Return (X, Y) of the center of cell containing provided text 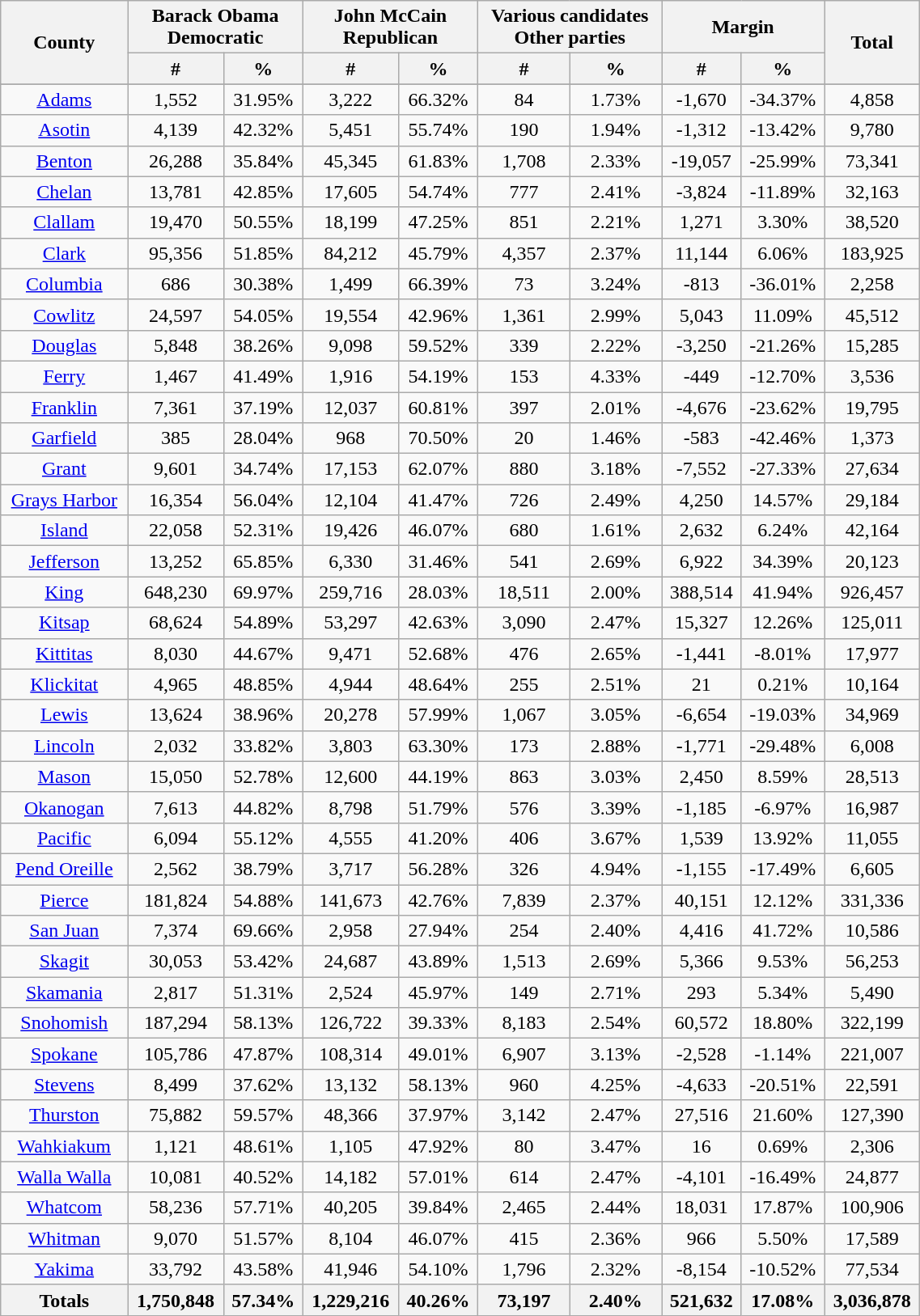
5,366 (702, 962)
19,795 (872, 407)
6,008 (872, 746)
-29.48% (783, 746)
397 (524, 407)
5,848 (176, 345)
2.88% (615, 746)
-3,824 (702, 192)
2.33% (615, 161)
20 (524, 438)
141,673 (350, 900)
4.25% (615, 1085)
52.68% (438, 654)
60,572 (702, 1023)
Snohomish (65, 1023)
17,605 (350, 192)
851 (524, 222)
John McCainRepublican (390, 28)
-10.52% (783, 1269)
726 (524, 500)
84,212 (350, 253)
54.10% (438, 1269)
42.63% (438, 623)
22,591 (872, 1085)
6,330 (350, 561)
50.55% (263, 222)
56.04% (263, 500)
62.07% (438, 469)
47.92% (438, 1146)
-7,552 (702, 469)
Franklin (65, 407)
521,632 (702, 1300)
2.71% (615, 992)
63.30% (438, 746)
40.52% (263, 1177)
Okanogan (65, 807)
-1,312 (702, 130)
33.82% (263, 746)
45,512 (872, 315)
1,467 (176, 376)
181,824 (176, 900)
King (65, 592)
41.49% (263, 376)
3,142 (524, 1115)
880 (524, 469)
61.83% (438, 161)
-36.01% (783, 284)
35.84% (263, 161)
65.85% (263, 561)
183,925 (872, 253)
42,164 (872, 531)
108,314 (350, 1054)
Columbia (65, 284)
6,094 (176, 838)
4,944 (350, 684)
Lewis (65, 715)
33,792 (176, 1269)
1.61% (615, 531)
27,516 (702, 1115)
385 (176, 438)
1,229,216 (350, 1300)
-1,155 (702, 869)
6,922 (702, 561)
254 (524, 931)
Skagit (65, 962)
Grays Harbor (65, 500)
31.46% (438, 561)
476 (524, 654)
-23.62% (783, 407)
42.85% (263, 192)
406 (524, 838)
6,907 (524, 1054)
Clallam (65, 222)
259,716 (350, 592)
18,511 (524, 592)
45,345 (350, 161)
4,250 (702, 500)
6,605 (872, 869)
12.12% (783, 900)
24,687 (350, 962)
28.03% (438, 592)
8,030 (176, 654)
County (65, 42)
55.74% (438, 130)
41.20% (438, 838)
331,336 (872, 900)
-1,441 (702, 654)
926,457 (872, 592)
0.69% (783, 1146)
55.12% (263, 838)
Cowlitz (65, 315)
4,965 (176, 684)
-1,185 (702, 807)
8,798 (350, 807)
Pacific (65, 838)
Klickitat (65, 684)
54.88% (263, 900)
7,361 (176, 407)
Ferry (65, 376)
2.32% (615, 1269)
-27.33% (783, 469)
576 (524, 807)
53.42% (263, 962)
3.05% (615, 715)
19,554 (350, 315)
4,357 (524, 253)
34.39% (783, 561)
12.26% (783, 623)
541 (524, 561)
Yakima (65, 1269)
7,839 (524, 900)
2,450 (702, 776)
-34.37% (783, 99)
32,163 (872, 192)
2.22% (615, 345)
73,341 (872, 161)
77,534 (872, 1269)
52.78% (263, 776)
3,536 (872, 376)
53,297 (350, 623)
9.53% (783, 962)
11.09% (783, 315)
8,183 (524, 1023)
Pierce (65, 900)
326 (524, 869)
41.94% (783, 592)
31.95% (263, 99)
37.97% (438, 1115)
415 (524, 1238)
34,969 (872, 715)
52.31% (263, 531)
22,058 (176, 531)
Mason (65, 776)
5.50% (783, 1238)
Lincoln (65, 746)
38.26% (263, 345)
-813 (702, 284)
6.24% (783, 531)
1,361 (524, 315)
56,253 (872, 962)
37.19% (263, 407)
-8.01% (783, 654)
29,184 (872, 500)
388,514 (702, 592)
12,037 (350, 407)
2,958 (350, 931)
Barack ObamaDemocratic (215, 28)
2.41% (615, 192)
7,374 (176, 931)
48,366 (350, 1115)
58,236 (176, 1208)
4,139 (176, 130)
5.34% (783, 992)
Thurston (65, 1115)
51.57% (263, 1238)
960 (524, 1085)
9,601 (176, 469)
-16.49% (783, 1177)
614 (524, 1177)
80 (524, 1146)
-6,654 (702, 715)
43.89% (438, 962)
24,877 (872, 1177)
17.87% (783, 1208)
2.54% (615, 1023)
221,007 (872, 1054)
54.05% (263, 315)
3.47% (615, 1146)
2.49% (615, 500)
173 (524, 746)
3,717 (350, 869)
13,781 (176, 192)
-8,154 (702, 1269)
4,555 (350, 838)
1,513 (524, 962)
2,465 (524, 1208)
2,817 (176, 992)
-21.26% (783, 345)
44.82% (263, 807)
27,634 (872, 469)
40,151 (702, 900)
4,416 (702, 931)
66.32% (438, 99)
190 (524, 130)
125,011 (872, 623)
Totals (65, 1300)
Whitman (65, 1238)
3.30% (783, 222)
Adams (65, 99)
57.34% (263, 1300)
1,552 (176, 99)
Island (65, 531)
4,858 (872, 99)
34.74% (263, 469)
Whatcom (65, 1208)
1,750,848 (176, 1300)
15,285 (872, 345)
1.46% (615, 438)
45.79% (438, 253)
Stevens (65, 1085)
13.92% (783, 838)
10,081 (176, 1177)
Various candidatesOther parties (570, 28)
39.33% (438, 1023)
3,090 (524, 623)
2.21% (615, 222)
-1,670 (702, 99)
322,199 (872, 1023)
44.19% (438, 776)
8.59% (783, 776)
2.44% (615, 1208)
48.61% (263, 1146)
20,278 (350, 715)
47.87% (263, 1054)
47.25% (438, 222)
2.01% (615, 407)
Kitsap (65, 623)
44.67% (263, 654)
30.38% (263, 284)
-2,528 (702, 1054)
19,470 (176, 222)
3.39% (615, 807)
968 (350, 438)
73,197 (524, 1300)
2,306 (872, 1146)
680 (524, 531)
1,121 (176, 1146)
255 (524, 684)
57.99% (438, 715)
10,586 (872, 931)
17,589 (872, 1238)
1,796 (524, 1269)
28,513 (872, 776)
Asotin (65, 130)
Spokane (65, 1054)
Walla Walla (65, 1177)
16,987 (872, 807)
75,882 (176, 1115)
57.71% (263, 1208)
12,600 (350, 776)
15,327 (702, 623)
Margin (743, 28)
Douglas (65, 345)
49.01% (438, 1054)
27.94% (438, 931)
2,524 (350, 992)
39.84% (438, 1208)
56.28% (438, 869)
43.58% (263, 1269)
-4,101 (702, 1177)
70.50% (438, 438)
-1.14% (783, 1054)
48.64% (438, 684)
339 (524, 345)
-583 (702, 438)
30,053 (176, 962)
Benton (65, 161)
38,520 (872, 222)
14.57% (783, 500)
9,098 (350, 345)
Chelan (65, 192)
4.94% (615, 869)
San Juan (65, 931)
9,471 (350, 654)
-25.99% (783, 161)
2,562 (176, 869)
54.19% (438, 376)
3,222 (350, 99)
2.65% (615, 654)
54.74% (438, 192)
-12.70% (783, 376)
21 (702, 684)
Grant (65, 469)
966 (702, 1238)
126,722 (350, 1023)
-4,676 (702, 407)
68,624 (176, 623)
18,199 (350, 222)
15,050 (176, 776)
8,104 (350, 1238)
37.62% (263, 1085)
Clark (65, 253)
1,373 (872, 438)
-13.42% (783, 130)
3.03% (615, 776)
2.36% (615, 1238)
17,153 (350, 469)
18.80% (783, 1023)
21.60% (783, 1115)
59.52% (438, 345)
73 (524, 284)
51.85% (263, 253)
59.57% (263, 1115)
60.81% (438, 407)
17,977 (872, 654)
187,294 (176, 1023)
3,036,878 (872, 1300)
-449 (702, 376)
100,906 (872, 1208)
28.04% (263, 438)
149 (524, 992)
24,597 (176, 315)
51.79% (438, 807)
127,390 (872, 1115)
9,070 (176, 1238)
4.33% (615, 376)
69.66% (263, 931)
1,067 (524, 715)
686 (176, 284)
777 (524, 192)
41.72% (783, 931)
42.76% (438, 900)
13,132 (350, 1085)
1.73% (615, 99)
54.89% (263, 623)
2,632 (702, 531)
3,803 (350, 746)
1,708 (524, 161)
Garfield (65, 438)
-6.97% (783, 807)
2,258 (872, 284)
38.79% (263, 869)
2.99% (615, 315)
1,271 (702, 222)
40.26% (438, 1300)
-1,771 (702, 746)
-20.51% (783, 1085)
13,252 (176, 561)
66.39% (438, 284)
-4,633 (702, 1085)
863 (524, 776)
26,288 (176, 161)
2.00% (615, 592)
1,916 (350, 376)
10,164 (872, 684)
38.96% (263, 715)
12,104 (350, 500)
5,043 (702, 315)
1,539 (702, 838)
41,946 (350, 1269)
Total (872, 42)
1,105 (350, 1146)
Jefferson (65, 561)
Pend Oreille (65, 869)
-19,057 (702, 161)
Kittitas (65, 654)
3.13% (615, 1054)
-11.89% (783, 192)
9,780 (872, 130)
-42.46% (783, 438)
6.06% (783, 253)
5,451 (350, 130)
57.01% (438, 1177)
42.96% (438, 315)
293 (702, 992)
16 (702, 1146)
51.31% (263, 992)
11,144 (702, 253)
41.47% (438, 500)
0.21% (783, 684)
40,205 (350, 1208)
Skamania (65, 992)
3.18% (615, 469)
13,624 (176, 715)
20,123 (872, 561)
69.97% (263, 592)
16,354 (176, 500)
Wahkiakum (65, 1146)
8,499 (176, 1085)
3.67% (615, 838)
105,786 (176, 1054)
3.24% (615, 284)
14,182 (350, 1177)
-19.03% (783, 715)
95,356 (176, 253)
5,490 (872, 992)
17.08% (783, 1300)
18,031 (702, 1208)
2.51% (615, 684)
84 (524, 99)
-3,250 (702, 345)
1.94% (615, 130)
648,230 (176, 592)
19,426 (350, 531)
45.97% (438, 992)
11,055 (872, 838)
153 (524, 376)
7,613 (176, 807)
2,032 (176, 746)
42.32% (263, 130)
1,499 (350, 284)
-17.49% (783, 869)
48.85% (263, 684)
